Pinpoint the cell where the given text exists, returning its [x, y] midpoint coordinate. 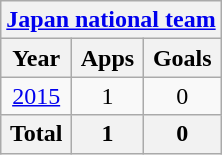
2015 [36, 96]
Year [36, 58]
Goals [182, 58]
Japan national team [111, 20]
Total [36, 134]
Apps [108, 58]
